Search for the cell housing the specified text and yield its (X, Y) center coordinate. 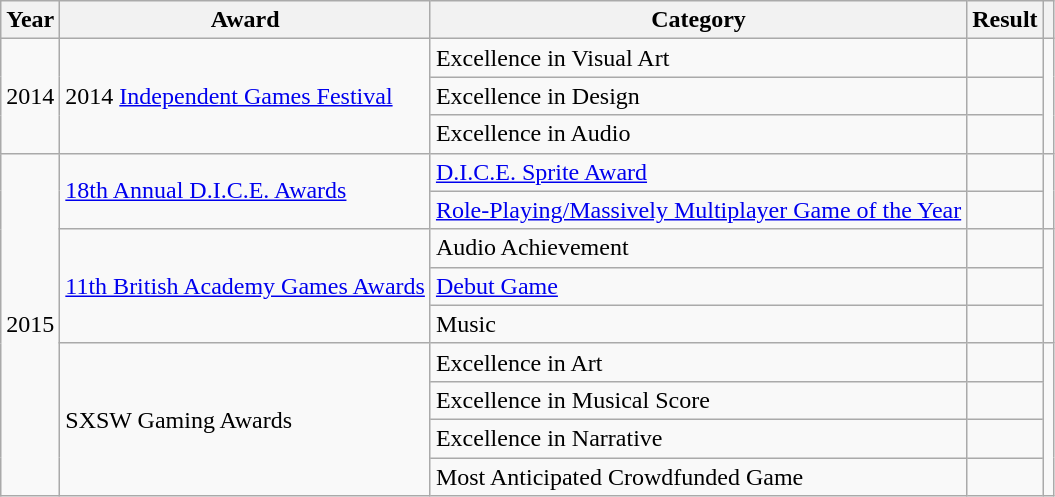
2014 (30, 96)
18th Annual D.I.C.E. Awards (246, 191)
Result (1005, 20)
Audio Achievement (698, 248)
Excellence in Audio (698, 134)
Excellence in Design (698, 96)
Category (698, 20)
Music (698, 324)
Year (30, 20)
Excellence in Visual Art (698, 58)
Excellence in Art (698, 362)
Award (246, 20)
D.I.C.E. Sprite Award (698, 172)
SXSW Gaming Awards (246, 419)
11th British Academy Games Awards (246, 286)
Role-Playing/Massively Multiplayer Game of the Year (698, 210)
Most Anticipated Crowdfunded Game (698, 477)
Debut Game (698, 286)
2014 Independent Games Festival (246, 96)
Excellence in Narrative (698, 438)
2015 (30, 324)
Excellence in Musical Score (698, 400)
